Locate the cell with the specified text and output its (x, y) center coordinate. 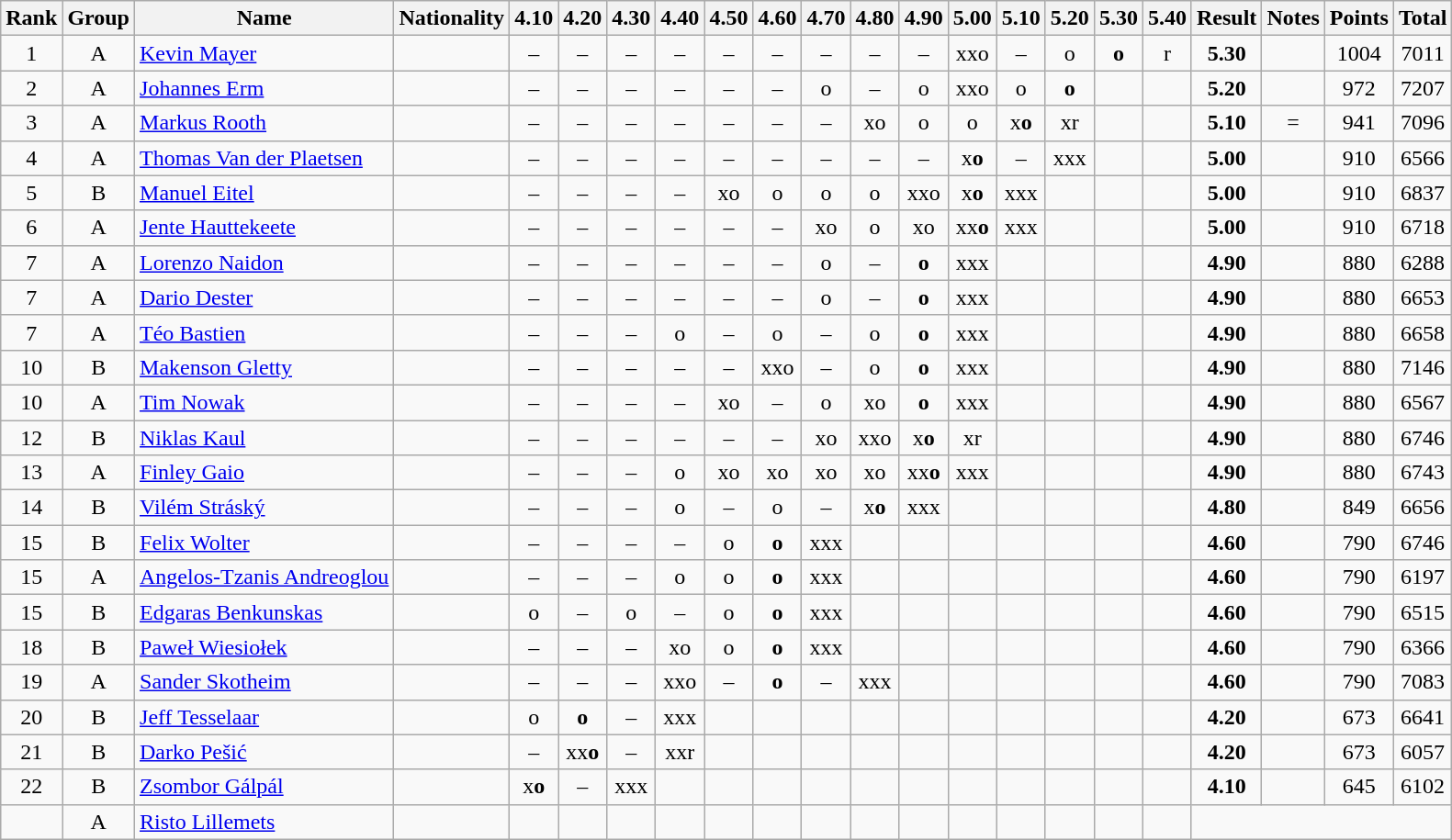
Total (1423, 18)
3 (31, 123)
Sander Skotheim (265, 682)
6566 (1423, 158)
21 (31, 752)
6515 (1423, 612)
Tim Nowak (265, 402)
6288 (1423, 263)
Edgaras Benkunskas (265, 612)
14 (31, 508)
Risto Lillemets (265, 822)
Vilém Stráský (265, 508)
Zsombor Gálpál (265, 787)
Group (99, 18)
19 (31, 682)
Nationality (452, 18)
6658 (1423, 332)
Niklas Kaul (265, 438)
1 (31, 53)
18 (31, 647)
Johannes Erm (265, 88)
xxr (680, 752)
6653 (1423, 297)
4.40 (680, 18)
Kevin Mayer (265, 53)
Finley Gaio (265, 473)
Paweł Wiesiołek (265, 647)
1004 (1359, 53)
7011 (1423, 53)
Lorenzo Naidon (265, 263)
849 (1359, 508)
Name (265, 18)
Markus Rooth (265, 123)
4.70 (827, 18)
Felix Wolter (265, 543)
6641 (1423, 717)
6718 (1423, 228)
7096 (1423, 123)
6656 (1423, 508)
Téo Bastien (265, 332)
6197 (1423, 577)
7146 (1423, 367)
6 (31, 228)
Result (1226, 18)
4 (31, 158)
22 (31, 787)
5.40 (1166, 18)
Makenson Gletty (265, 367)
941 (1359, 123)
645 (1359, 787)
Rank (31, 18)
972 (1359, 88)
12 (31, 438)
4.50 (729, 18)
7207 (1423, 88)
2 (31, 88)
6837 (1423, 193)
7083 (1423, 682)
20 (31, 717)
Dario Dester (265, 297)
6366 (1423, 647)
6743 (1423, 473)
Notes (1293, 18)
Manuel Eitel (265, 193)
Thomas Van der Plaetsen (265, 158)
Darko Pešić (265, 752)
13 (31, 473)
Jeff Tesselaar (265, 717)
Points (1359, 18)
Angelos-Tzanis Andreoglou (265, 577)
= (1293, 123)
5 (31, 193)
r (1166, 53)
4.30 (632, 18)
6567 (1423, 402)
6102 (1423, 787)
Jente Hauttekeete (265, 228)
6057 (1423, 752)
